Return the [X, Y] coordinate for the center point of the cell that contains the specified text.  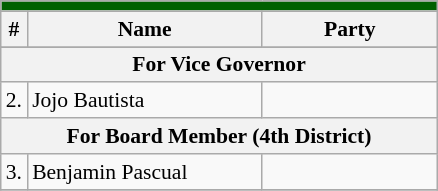
Jojo Bautista [144, 101]
3. [14, 172]
# [14, 29]
2. [14, 101]
Name [144, 29]
Party [350, 29]
For Vice Governor [220, 65]
Benjamin Pascual [144, 172]
For Board Member (4th District) [220, 136]
